Extract the [X, Y] coordinate from the center of the cell holding the provided text.  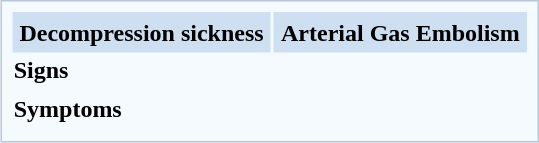
Decompression sickness [142, 32]
Symptoms [270, 110]
Signs [270, 71]
Arterial Gas Embolism [400, 32]
